Find where the given text appears and provide that cell's center as (x, y) coordinate. 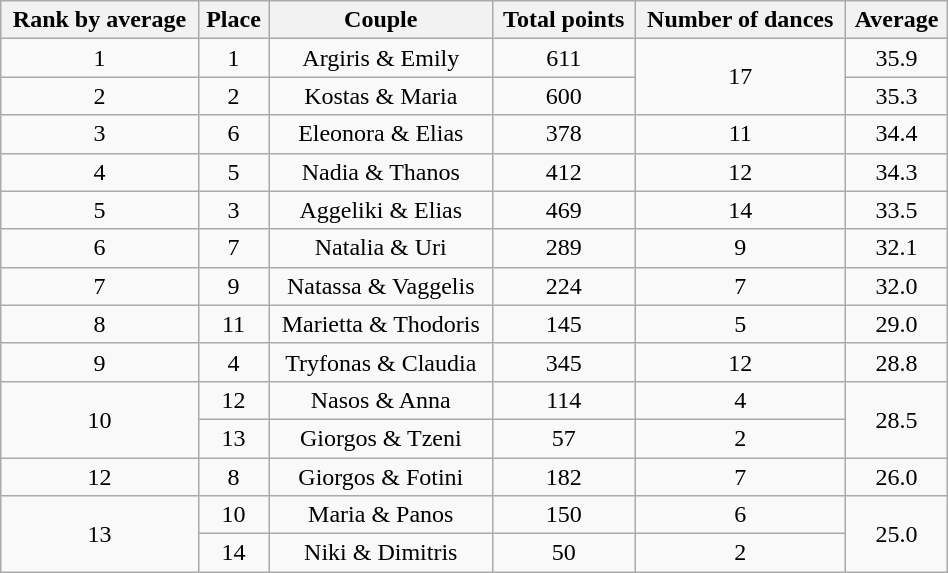
35.3 (896, 96)
34.4 (896, 134)
Couple (381, 20)
Nadia & Thanos (381, 172)
Maria & Panos (381, 515)
114 (564, 400)
32.1 (896, 248)
Aggeliki & Elias (381, 210)
34.3 (896, 172)
Rank by average (100, 20)
26.0 (896, 477)
611 (564, 58)
Tryfonas & Claudia (381, 362)
Eleonora & Elias (381, 134)
Giorgos & Tzeni (381, 438)
Marietta & Thodoris (381, 324)
412 (564, 172)
Place (233, 20)
345 (564, 362)
35.9 (896, 58)
28.5 (896, 419)
50 (564, 553)
33.5 (896, 210)
182 (564, 477)
57 (564, 438)
29.0 (896, 324)
28.8 (896, 362)
469 (564, 210)
Giorgos & Fotini (381, 477)
600 (564, 96)
224 (564, 286)
Nasos & Anna (381, 400)
32.0 (896, 286)
Total points (564, 20)
Natalia & Uri (381, 248)
378 (564, 134)
Argiris & Emily (381, 58)
17 (740, 77)
289 (564, 248)
Number of dances (740, 20)
Average (896, 20)
Natassa & Vaggelis (381, 286)
25.0 (896, 534)
Kostas & Maria (381, 96)
Niki & Dimitris (381, 553)
150 (564, 515)
145 (564, 324)
